Determine the [x, y] coordinate at the center of the cell enclosing the given text.  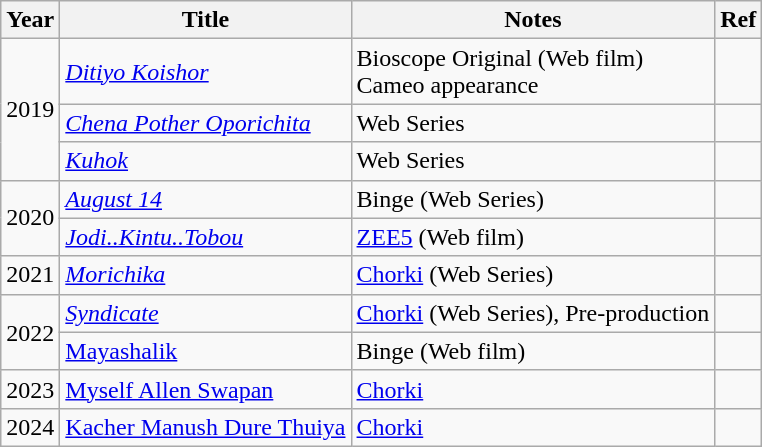
Ref [738, 20]
Chorki (Web Series), Pre-production [533, 313]
Morichika [206, 275]
Kacher Manush Dure Thuiya [206, 427]
Title [206, 20]
2023 [30, 389]
Binge (Web film) [533, 351]
Mayashalik [206, 351]
Year [30, 20]
August 14 [206, 199]
Ditiyo Koishor [206, 72]
Notes [533, 20]
Jodi..Kintu..Tobou [206, 237]
Myself Allen Swapan [206, 389]
Chorki (Web Series) [533, 275]
Bioscope Original (Web film) Cameo appearance [533, 72]
2019 [30, 110]
Chena Pother Oporichita [206, 123]
Syndicate [206, 313]
2024 [30, 427]
Binge (Web Series) [533, 199]
Kuhok [206, 161]
ZEE5 (Web film) [533, 237]
2022 [30, 332]
2020 [30, 218]
2021 [30, 275]
